For the text-containing cell, return its midpoint in (x, y) coordinate format. 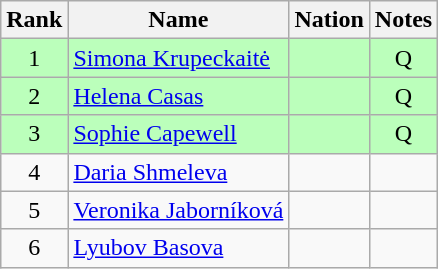
Daria Shmeleva (178, 172)
Helena Casas (178, 96)
1 (34, 58)
Rank (34, 20)
3 (34, 134)
Lyubov Basova (178, 248)
6 (34, 248)
Veronika Jaborníková (178, 210)
Sophie Capewell (178, 134)
2 (34, 96)
Notes (403, 20)
Name (178, 20)
5 (34, 210)
4 (34, 172)
Nation (329, 20)
Simona Krupeckaitė (178, 58)
